Detect which cell encompasses the target text, then output its [x, y] center coordinate. 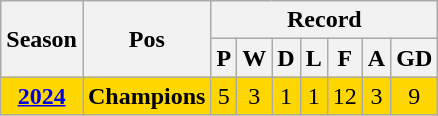
A [376, 58]
F [344, 58]
12 [344, 96]
2024 [42, 96]
P [224, 58]
Pos [146, 39]
5 [224, 96]
Season [42, 39]
Champions [146, 96]
D [286, 58]
L [314, 58]
9 [414, 96]
W [254, 58]
Record [324, 20]
GD [414, 58]
